Determine the (x, y) coordinate at the center of the cell enclosing the given text.  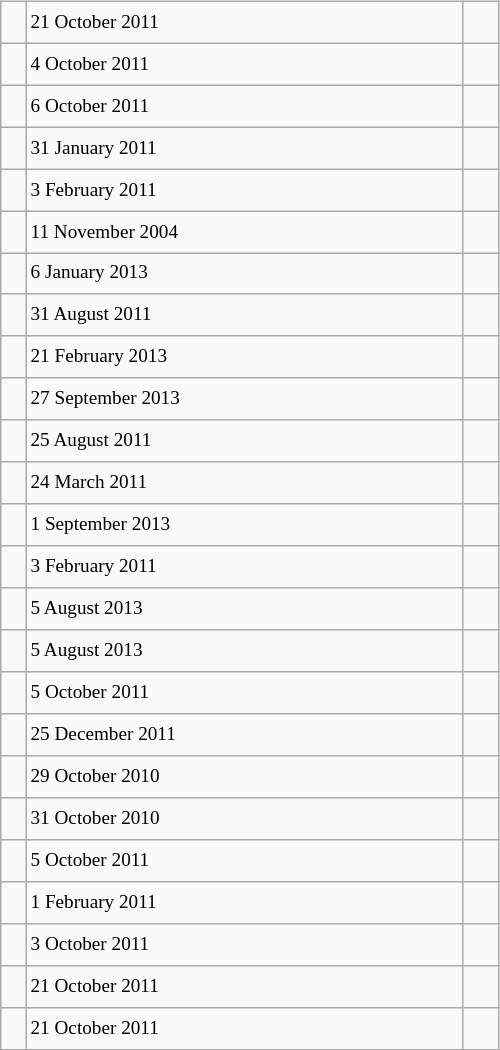
25 December 2011 (244, 735)
29 October 2010 (244, 777)
3 October 2011 (244, 944)
1 September 2013 (244, 525)
31 October 2010 (244, 819)
21 February 2013 (244, 357)
4 October 2011 (244, 64)
11 November 2004 (244, 232)
31 August 2011 (244, 315)
27 September 2013 (244, 399)
6 January 2013 (244, 274)
6 October 2011 (244, 106)
1 February 2011 (244, 902)
31 January 2011 (244, 148)
24 March 2011 (244, 483)
25 August 2011 (244, 441)
